Search for the cell housing the specified text and yield its [x, y] center coordinate. 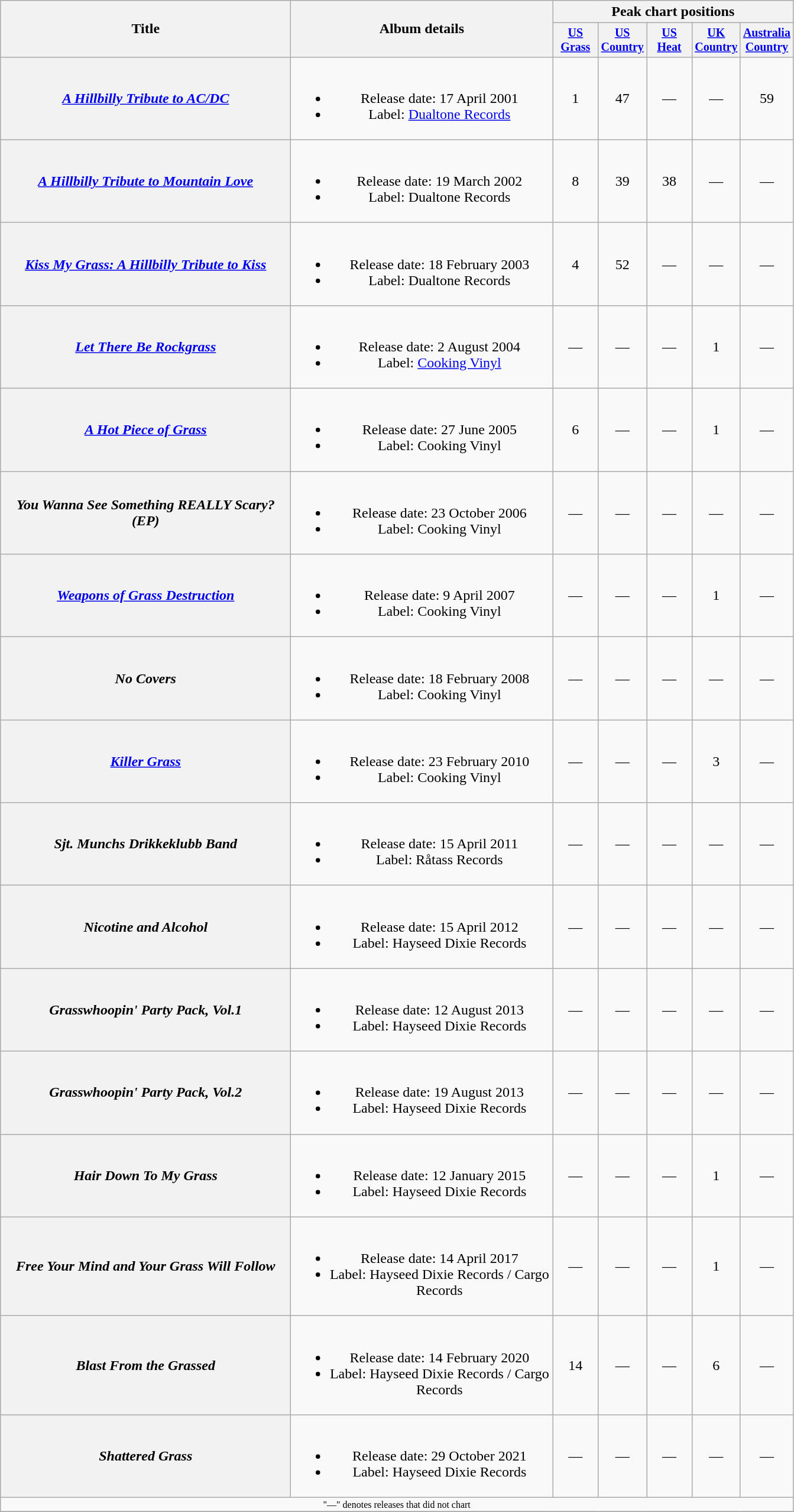
Release date: 12 August 2013Label: Hayseed Dixie Records [422, 1010]
Release date: 27 June 2005Label: Cooking Vinyl [422, 430]
No Covers [145, 679]
Release date: 19 August 2013Label: Hayseed Dixie Records [422, 1093]
47 [623, 98]
Weapons of Grass Destruction [145, 596]
Australia Country [766, 40]
You Wanna See Something REALLY Scary? (EP) [145, 513]
Release date: 18 February 2003Label: Dualtone Records [422, 264]
Free Your Mind and Your Grass Will Follow [145, 1266]
Blast From the Grassed [145, 1365]
A Hillbilly Tribute to AC/DC [145, 98]
Release date: 14 April 2017Label: Hayseed Dixie Records / Cargo Records [422, 1266]
Grasswhoopin' Party Pack, Vol.2 [145, 1093]
Peak chart positions [673, 12]
8 [576, 181]
Release date: 23 February 2010Label: Cooking Vinyl [422, 761]
59 [766, 98]
Kiss My Grass: A Hillbilly Tribute to Kiss [145, 264]
Release date: 18 February 2008Label: Cooking Vinyl [422, 679]
Let There Be Rockgrass [145, 347]
Release date: 29 October 2021Label: Hayseed Dixie Records [422, 1456]
Grasswhoopin' Party Pack, Vol.1 [145, 1010]
Title [145, 29]
Hair Down To My Grass [145, 1175]
Sjt. Munchs Drikkeklubb Band [145, 844]
14 [576, 1365]
Release date: 2 August 2004Label: Cooking Vinyl [422, 347]
Release date: 17 April 2001Label: Dualtone Records [422, 98]
UK Country [716, 40]
Shattered Grass [145, 1456]
52 [623, 264]
US Country [623, 40]
Release date: 9 April 2007Label: Cooking Vinyl [422, 596]
Release date: 23 October 2006Label: Cooking Vinyl [422, 513]
Release date: 15 April 2012Label: Hayseed Dixie Records [422, 927]
Release date: 12 January 2015Label: Hayseed Dixie Records [422, 1175]
Release date: 14 February 2020Label: Hayseed Dixie Records / Cargo Records [422, 1365]
38 [669, 181]
3 [716, 761]
Album details [422, 29]
US Heat [669, 40]
US Grass [576, 40]
Nicotine and Alcohol [145, 927]
Release date: 19 March 2002Label: Dualtone Records [422, 181]
A Hillbilly Tribute to Mountain Love [145, 181]
39 [623, 181]
Release date: 15 April 2011Label: Råtass Records [422, 844]
"—" denotes releases that did not chart [397, 1504]
4 [576, 264]
Killer Grass [145, 761]
A Hot Piece of Grass [145, 430]
